Return the (x, y) coordinate for the center point of the cell that contains the specified text.  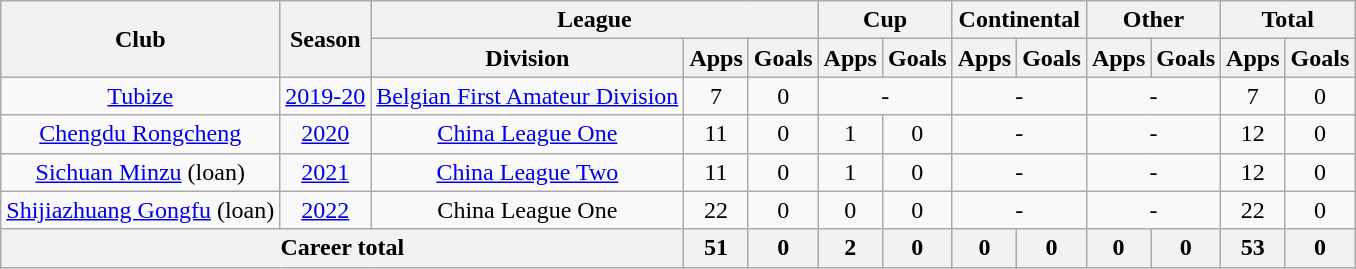
2020 (326, 134)
Continental (1019, 20)
Club (140, 39)
Belgian First Amateur Division (528, 96)
China League Two (528, 172)
Shijiazhuang Gongfu (loan) (140, 210)
Other (1153, 20)
Division (528, 58)
Cup (885, 20)
League (594, 20)
2021 (326, 172)
Chengdu Rongcheng (140, 134)
Tubize (140, 96)
Total (1288, 20)
53 (1253, 248)
51 (716, 248)
2022 (326, 210)
Season (326, 39)
2 (850, 248)
Sichuan Minzu (loan) (140, 172)
Career total (342, 248)
2019-20 (326, 96)
